Determine the [x, y] coordinate at the center of the cell enclosing the given text.  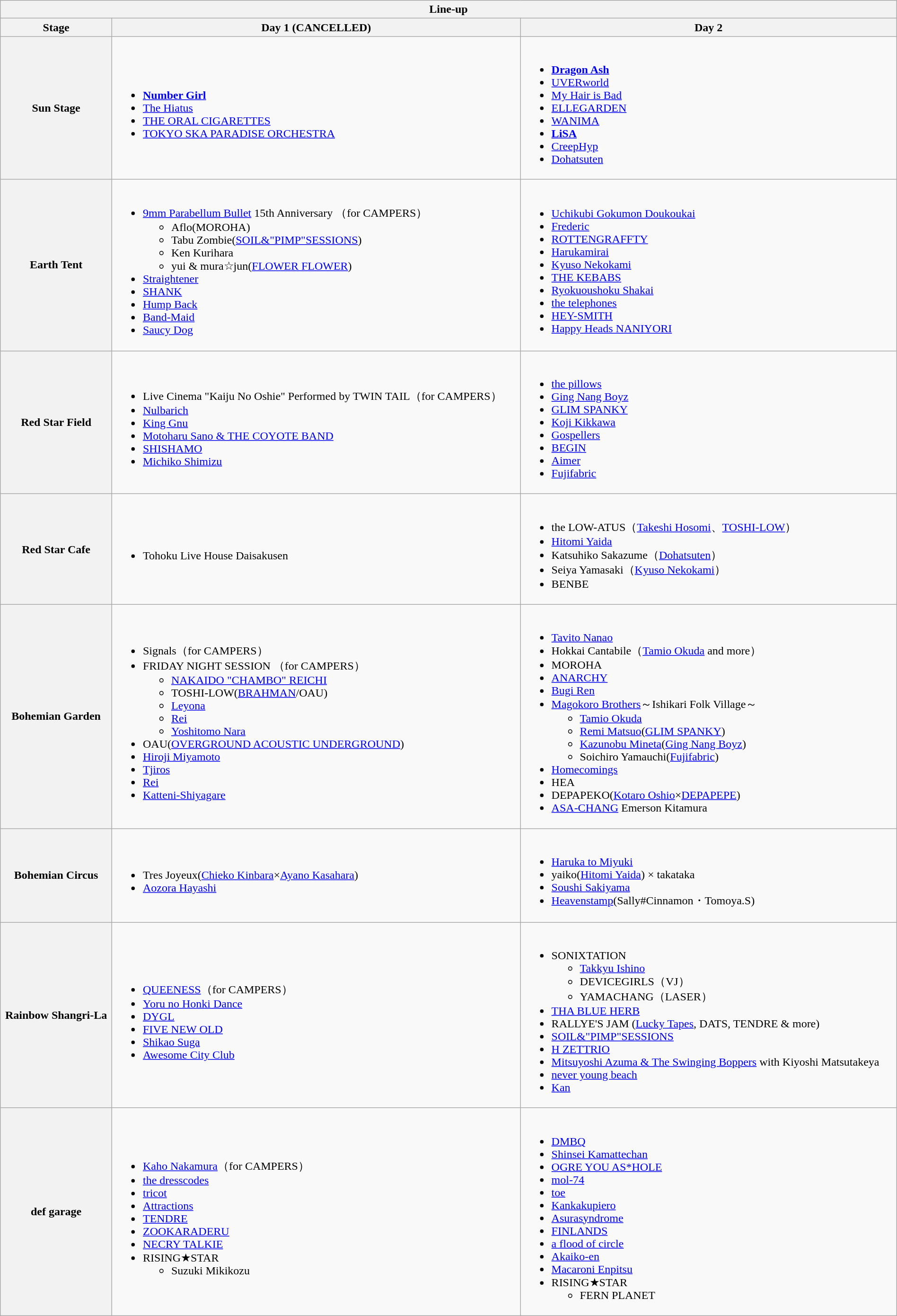
Kaho Nakamura（for CAMPERS）the dresscodestricotAttractionsTENDREZOOKARADERUNECRY TALKIERISING★STARSuzuki Mikikozu [316, 1211]
Uchikubi Gokumon DoukoukaiFredericROTTENGRAFFTYHarukamiraiKyuso NekokamiTHE KEBABSRyokuoushoku Shakaithe telephonesHEY-SMITHHappy Heads NANIYORI [709, 265]
Red Star Field [56, 422]
DMBQShinsei KamattechanOGRE YOU AS*HOLEmol-74toeKankakupieroAsurasyndromeFINLANDSa flood of circleAkaiko-enMacaroni EnpitsuRISING★STARFERN PLANET [709, 1211]
Bohemian Circus [56, 875]
Earth Tent [56, 265]
Sun Stage [56, 108]
Tohoku Live House Daisakusen [316, 549]
Red Star Cafe [56, 549]
Live Cinema "Kaiju No Oshie" Performed by TWIN TAIL（for CAMPERS）NulbarichKing GnuMotoharu Sano & THE COYOTE BANDSHISHAMOMichiko Shimizu [316, 422]
Tres Joyeux(Chieko Kinbara×Ayano Kasahara)Aozora Hayashi [316, 875]
Line-up [448, 9]
def garage [56, 1211]
Bohemian Garden [56, 716]
Haruka to Miyukiyaiko(Hitomi Yaida) × takatakaSoushi SakiyamaHeavenstamp(Sally#Cinnamon・Tomoya.S) [709, 875]
the pillowsGing Nang BoyzGLIM SPANKYKoji KikkawaGospellersBEGINAimerFujifabric [709, 422]
Day 2 [709, 27]
Number GirlThe HiatusTHE ORAL CIGARETTESTOKYO SKA PARADISE ORCHESTRA [316, 108]
Rainbow Shangri-La [56, 1015]
Dragon AshUVERworldMy Hair is BadELLEGARDENWANIMALiSACreepHypDohatsuten [709, 108]
Day 1 (CANCELLED) [316, 27]
Stage [56, 27]
the LOW-ATUS（Takeshi Hosomi、TOSHI-LOW）Hitomi YaidaKatsuhiko Sakazume（Dohatsuten）Seiya Yamasaki（Kyuso Nekokami）BENBE [709, 549]
QUEENESS（for CAMPERS）Yoru no Honki DanceDYGLFIVE NEW OLDShikao SugaAwesome City Club [316, 1015]
